Pinpoint the cell where the given text exists, returning its [x, y] midpoint coordinate. 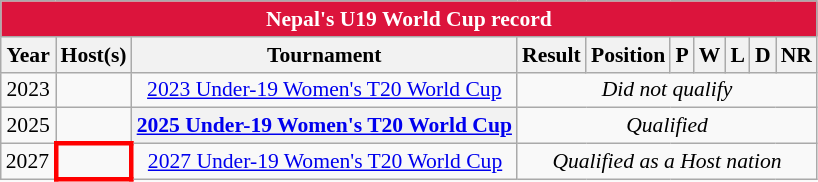
D [763, 55]
P [682, 55]
Result [552, 55]
2027 [28, 162]
W [710, 55]
Host(s) [94, 55]
Qualified [667, 126]
Qualified as a Host nation [667, 162]
2023 Under-19 Women's T20 World Cup [324, 90]
2025 Under-19 Women's T20 World Cup [324, 126]
L [738, 55]
Nepal's U19 World Cup record [409, 19]
NR [796, 55]
Did not qualify [667, 90]
Position [628, 55]
2023 [28, 90]
2025 [28, 126]
Year [28, 55]
2027 Under-19 Women's T20 World Cup [324, 162]
Tournament [324, 55]
